Return the [x, y] coordinate for the center point of the cell that contains the specified text.  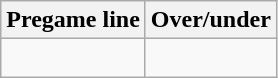
Over/under [210, 20]
Pregame line [74, 20]
